Determine the (x, y) coordinate at the center of the cell enclosing the given text.  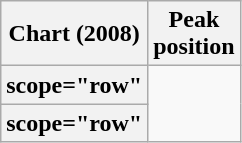
Chart (2008) (74, 34)
Peakposition (194, 34)
